Return [X, Y] of the center of cell containing provided text 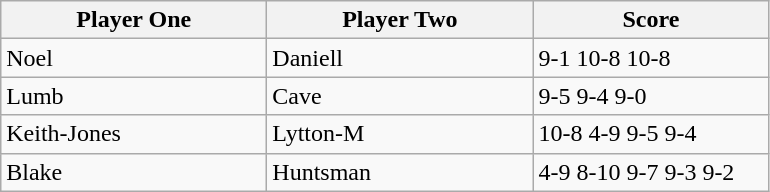
Score [651, 20]
9-1 10-8 10-8 [651, 58]
Huntsman [400, 172]
10-8 4-9 9-5 9-4 [651, 134]
Player One [134, 20]
Noel [134, 58]
Lytton-M [400, 134]
Lumb [134, 96]
Player Two [400, 20]
Keith-Jones [134, 134]
Daniell [400, 58]
Blake [134, 172]
Cave [400, 96]
9-5 9-4 9-0 [651, 96]
4-9 8-10 9-7 9-3 9-2 [651, 172]
